Detect which cell encompasses the target text, then output its (X, Y) center coordinate. 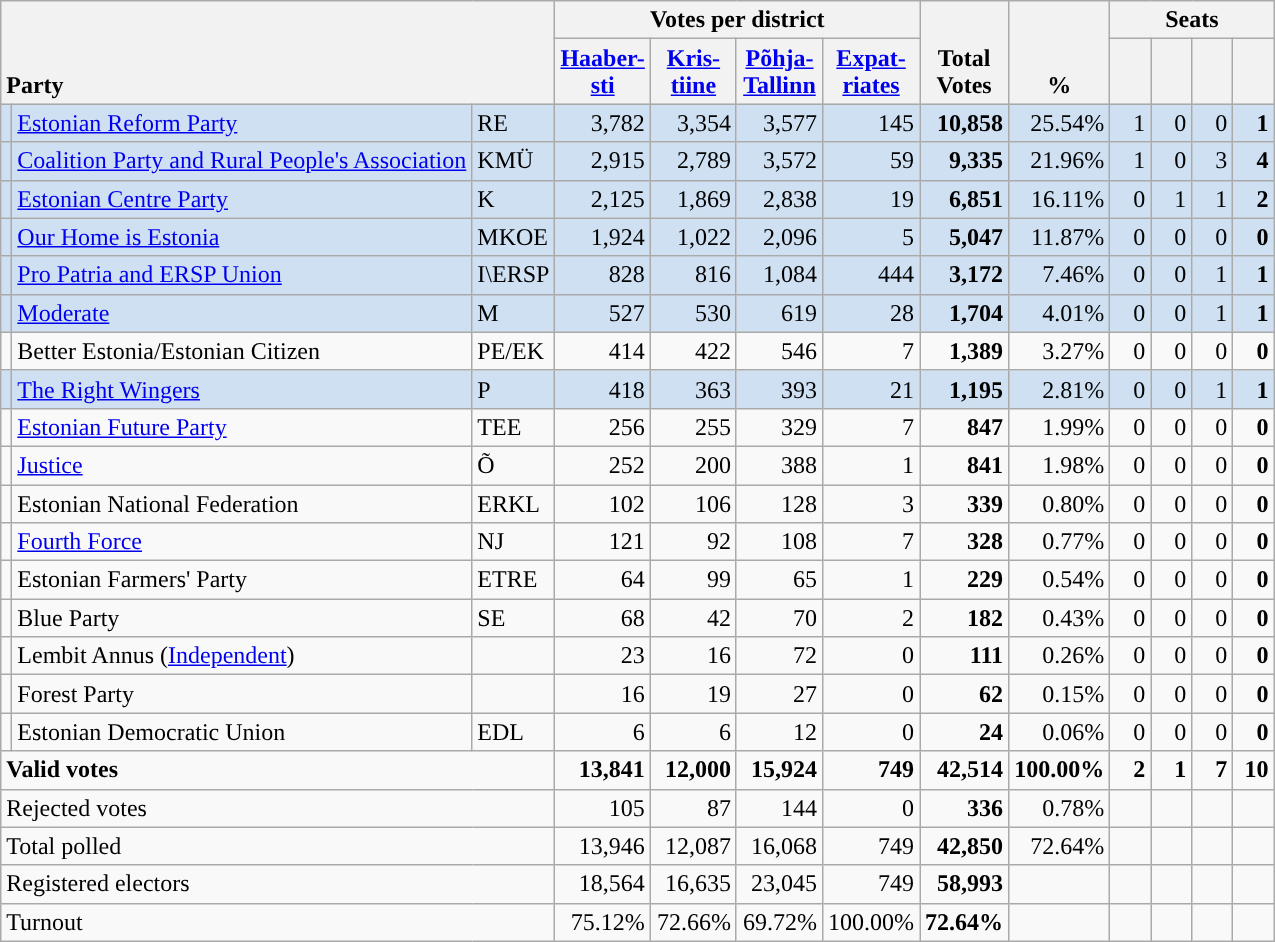
13,946 (602, 846)
15,924 (779, 770)
145 (872, 123)
841 (964, 465)
24 (964, 732)
1,389 (964, 351)
0.43% (1060, 618)
200 (693, 465)
336 (964, 808)
1,195 (964, 389)
MKOE (514, 237)
Seats (1192, 20)
16.11% (1060, 199)
27 (779, 694)
1.98% (1060, 465)
42,850 (964, 846)
62 (964, 694)
Estonian Democratic Union (242, 732)
0.80% (1060, 503)
828 (602, 275)
4.01% (1060, 313)
9,335 (964, 161)
2.81% (1060, 389)
10,858 (964, 123)
546 (779, 351)
12,087 (693, 846)
SE (514, 618)
Party (278, 52)
28 (872, 313)
72.66% (693, 922)
328 (964, 542)
18,564 (602, 884)
527 (602, 313)
1,924 (602, 237)
3,782 (602, 123)
5 (872, 237)
21.96% (1060, 161)
I\ERSP (514, 275)
10 (1254, 770)
Estonian Reform Party (242, 123)
144 (779, 808)
23,045 (779, 884)
339 (964, 503)
1.99% (1060, 427)
4 (1254, 161)
12,000 (693, 770)
2,096 (779, 237)
388 (779, 465)
105 (602, 808)
Valid votes (278, 770)
2,789 (693, 161)
3.27% (1060, 351)
2,125 (602, 199)
68 (602, 618)
Our Home is Estonia (242, 237)
422 (693, 351)
99 (693, 580)
Kris- tiine (693, 72)
418 (602, 389)
NJ (514, 542)
Estonian National Federation (242, 503)
182 (964, 618)
The Right Wingers (242, 389)
16,068 (779, 846)
121 (602, 542)
21 (872, 389)
414 (602, 351)
Rejected votes (278, 808)
6,851 (964, 199)
0.06% (1060, 732)
2,838 (779, 199)
Total polled (278, 846)
Forest Party (242, 694)
42,514 (964, 770)
12 (779, 732)
0.54% (1060, 580)
K (514, 199)
KMÜ (514, 161)
ETRE (514, 580)
1,704 (964, 313)
3,354 (693, 123)
0.26% (1060, 656)
3,577 (779, 123)
Haaber- sti (602, 72)
Expat- riates (872, 72)
Estonian Centre Party (242, 199)
Turnout (278, 922)
Estonian Future Party (242, 427)
EDL (514, 732)
92 (693, 542)
16,635 (693, 884)
72 (779, 656)
1,869 (693, 199)
59 (872, 161)
3,172 (964, 275)
530 (693, 313)
363 (693, 389)
% (1060, 52)
444 (872, 275)
Fourth Force (242, 542)
329 (779, 427)
P (514, 389)
64 (602, 580)
Estonian Farmers' Party (242, 580)
102 (602, 503)
3,572 (779, 161)
1,084 (779, 275)
ERKL (514, 503)
Registered electors (278, 884)
23 (602, 656)
111 (964, 656)
Total Votes (964, 52)
M (514, 313)
Põhja- Tallinn (779, 72)
RE (514, 123)
TEE (514, 427)
42 (693, 618)
0.77% (1060, 542)
Justice (242, 465)
Blue Party (242, 618)
816 (693, 275)
11.87% (1060, 237)
106 (693, 503)
0.15% (1060, 694)
Õ (514, 465)
Moderate (242, 313)
229 (964, 580)
2,915 (602, 161)
128 (779, 503)
Coalition Party and Rural People's Association (242, 161)
0.78% (1060, 808)
Better Estonia/Estonian Citizen (242, 351)
PE/EK (514, 351)
87 (693, 808)
70 (779, 618)
Lembit Annus (Independent) (242, 656)
256 (602, 427)
619 (779, 313)
25.54% (1060, 123)
69.72% (779, 922)
65 (779, 580)
255 (693, 427)
108 (779, 542)
75.12% (602, 922)
13,841 (602, 770)
847 (964, 427)
58,993 (964, 884)
252 (602, 465)
5,047 (964, 237)
1,022 (693, 237)
7.46% (1060, 275)
393 (779, 389)
Votes per district (738, 20)
Pro Patria and ERSP Union (242, 275)
